Pinpoint the cell where the given text exists, returning its [X, Y] midpoint coordinate. 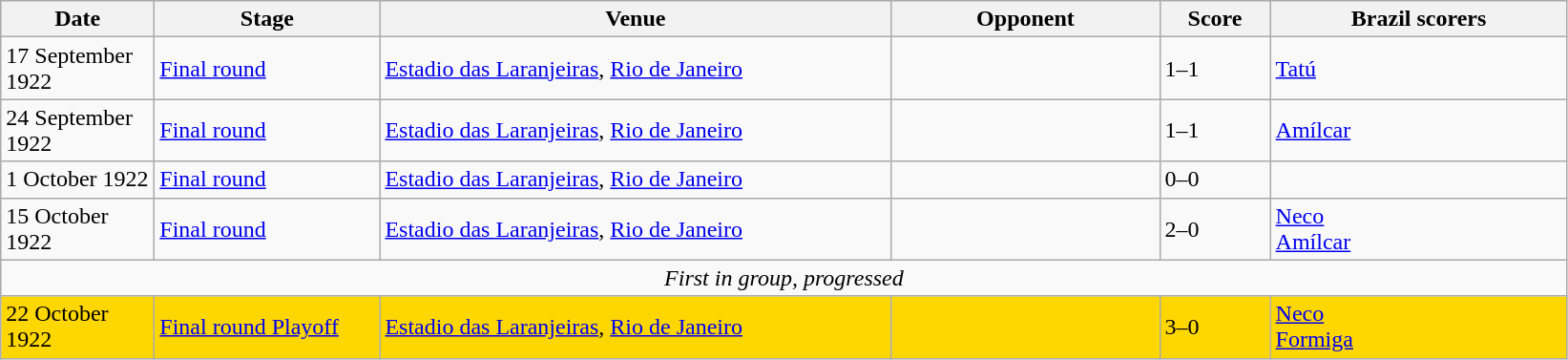
1 October 1922 [78, 180]
24 September 1922 [78, 130]
Neco Amílcar [1418, 229]
Tatú [1418, 69]
Date [78, 19]
Venue [636, 19]
2–0 [1215, 229]
Opponent [1025, 19]
3–0 [1215, 327]
17 September 1922 [78, 69]
Brazil scorers [1418, 19]
Neco Formiga [1418, 327]
22 October 1922 [78, 327]
15 October 1922 [78, 229]
Score [1215, 19]
Amílcar [1418, 130]
Final round Playoff [267, 327]
Stage [267, 19]
0–0 [1215, 180]
First in group, progressed [784, 278]
